Return (X, Y) of the center of cell containing provided text 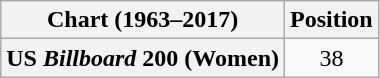
US Billboard 200 (Women) (143, 58)
Chart (1963–2017) (143, 20)
Position (332, 20)
38 (332, 58)
